Extract the (X, Y) coordinate from the center of the cell holding the provided text.  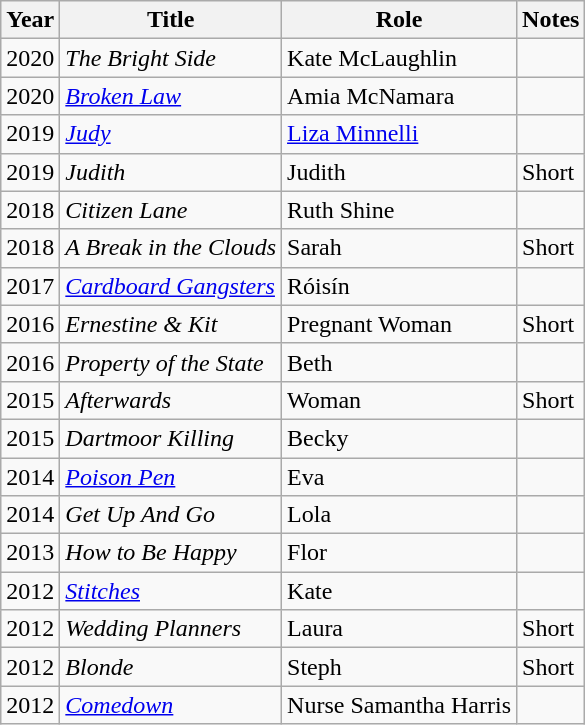
Poison Pen (171, 477)
Lola (400, 515)
Ruth Shine (400, 210)
Becky (400, 438)
Get Up And Go (171, 515)
Woman (400, 400)
2017 (30, 286)
Afterwards (171, 400)
Pregnant Woman (400, 324)
How to Be Happy (171, 553)
Róisín (400, 286)
Eva (400, 477)
Broken Law (171, 96)
Property of the State (171, 362)
Flor (400, 553)
Amia McNamara (400, 96)
Comedown (171, 705)
Liza Minnelli (400, 134)
Judy (171, 134)
Laura (400, 629)
Kate (400, 591)
Cardboard Gangsters (171, 286)
Title (171, 20)
Year (30, 20)
Wedding Planners (171, 629)
Kate McLaughlin (400, 58)
The Bright Side (171, 58)
Beth (400, 362)
Notes (551, 20)
Sarah (400, 248)
Ernestine & Kit (171, 324)
Citizen Lane (171, 210)
Role (400, 20)
Steph (400, 667)
2013 (30, 553)
A Break in the Clouds (171, 248)
Stitches (171, 591)
Blonde (171, 667)
Nurse Samantha Harris (400, 705)
Dartmoor Killing (171, 438)
